Find where the given text appears and provide that cell's center as [x, y] coordinate. 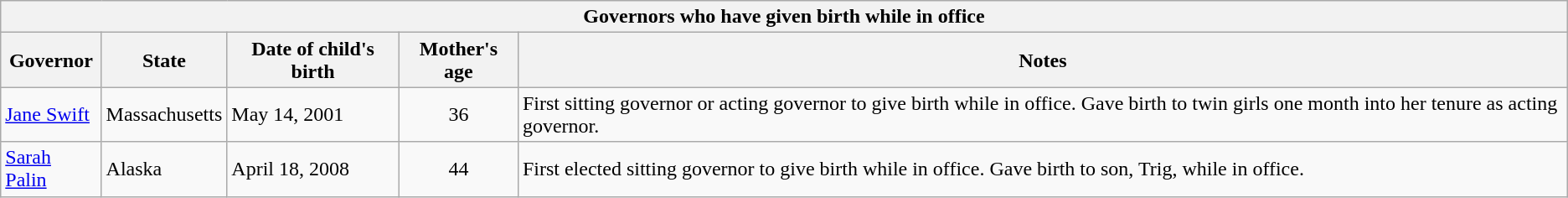
Alaska [164, 169]
44 [458, 169]
First elected sitting governor to give birth while in office. Gave birth to son, Trig, while in office. [1042, 169]
Notes [1042, 60]
Governor [51, 60]
April 18, 2008 [313, 169]
36 [458, 114]
Sarah Palin [51, 169]
Governors who have given birth while in office [784, 17]
Date of child's birth [313, 60]
State [164, 60]
Massachusetts [164, 114]
Mother's age [458, 60]
Jane Swift [51, 114]
First sitting governor or acting governor to give birth while in office. Gave birth to twin girls one month into her tenure as acting governor. [1042, 114]
May 14, 2001 [313, 114]
